Pinpoint the cell where the given text exists, returning its (X, Y) midpoint coordinate. 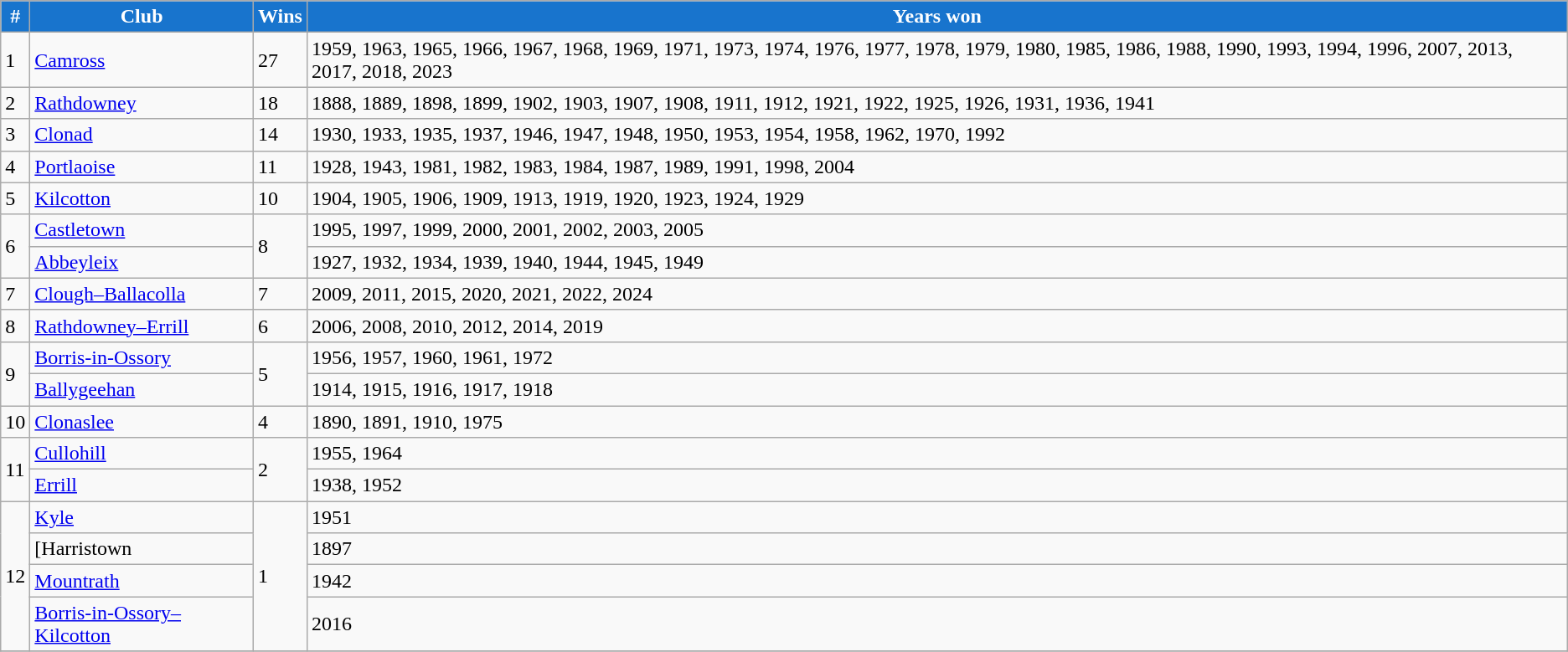
Cullohill (142, 454)
# (15, 17)
1955, 1964 (936, 454)
14 (280, 135)
Clonad (142, 135)
Borris-in-Ossory–Kilcotton (142, 624)
1914, 1915, 1916, 1917, 1918 (936, 389)
1927, 1932, 1934, 1939, 1940, 1944, 1945, 1949 (936, 262)
9 (15, 373)
[Harristown (142, 549)
Kilcotton (142, 198)
1938, 1952 (936, 485)
Errill (142, 485)
Abbeyleix (142, 262)
12 (15, 576)
Kyle (142, 517)
1951 (936, 517)
Portlaoise (142, 167)
1956, 1957, 1960, 1961, 1972 (936, 357)
18 (280, 103)
2009, 2011, 2015, 2020, 2021, 2022, 2024 (936, 294)
Club (142, 17)
1897 (936, 549)
2016 (936, 624)
3 (15, 135)
1890, 1891, 1910, 1975 (936, 421)
1928, 1943, 1981, 1982, 1983, 1984, 1987, 1989, 1991, 1998, 2004 (936, 167)
Rathdowney–Errill (142, 326)
Ballygeehan (142, 389)
Clough–Ballacolla (142, 294)
1904, 1905, 1906, 1909, 1913, 1919, 1920, 1923, 1924, 1929 (936, 198)
Clonaslee (142, 421)
Years won (936, 17)
1888, 1889, 1898, 1899, 1902, 1903, 1907, 1908, 1911, 1912, 1921, 1922, 1925, 1926, 1931, 1936, 1941 (936, 103)
Camross (142, 60)
Borris-in-Ossory (142, 357)
Castletown (142, 230)
Wins (280, 17)
1942 (936, 581)
Rathdowney (142, 103)
Mountrath (142, 581)
2006, 2008, 2010, 2012, 2014, 2019 (936, 326)
1930, 1933, 1935, 1937, 1946, 1947, 1948, 1950, 1953, 1954, 1958, 1962, 1970, 1992 (936, 135)
1995, 1997, 1999, 2000, 2001, 2002, 2003, 2005 (936, 230)
27 (280, 60)
